Extract the [X, Y] coordinate from the center of the cell holding the provided text.  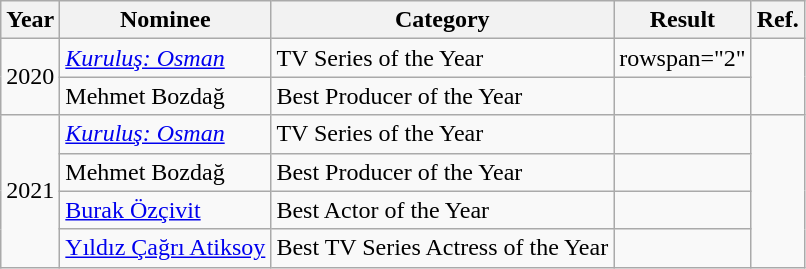
Year [30, 20]
Nominee [166, 20]
Ref. [778, 20]
Category [442, 20]
Best TV Series Actress of the Year [442, 248]
Best Actor of the Year [442, 210]
rowspan="2" [683, 58]
Burak Özçivit [166, 210]
2020 [30, 77]
Yıldız Çağrı Atiksoy [166, 248]
2021 [30, 191]
Result [683, 20]
